Pinpoint the cell where the given text exists, returning its [x, y] midpoint coordinate. 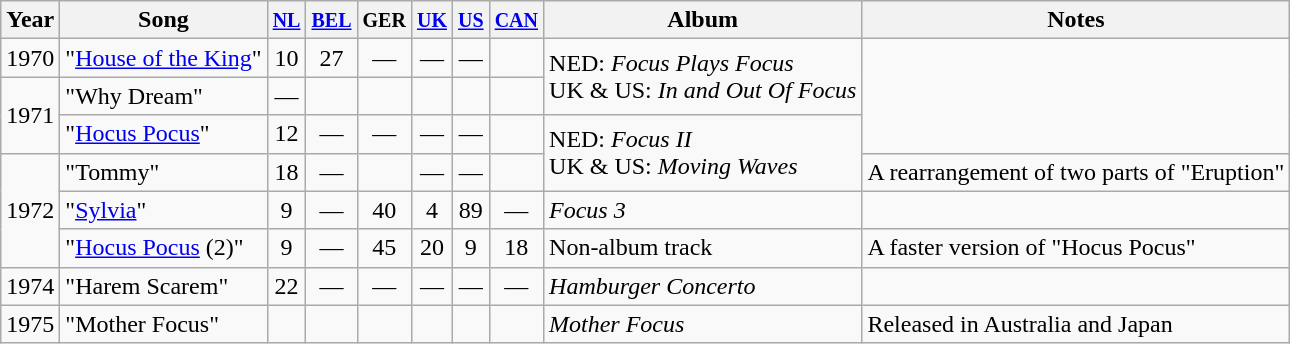
1971 [30, 115]
Year [30, 20]
"Sylvia" [164, 210]
"Harem Scarem" [164, 286]
BEL [332, 20]
Hamburger Concerto [703, 286]
10 [286, 58]
A faster version of "Hocus Pocus" [1076, 248]
Focus 3 [703, 210]
45 [384, 248]
A rearrangement of two parts of "Eruption" [1076, 172]
Mother Focus [703, 324]
1970 [30, 58]
Released in Australia and Japan [1076, 324]
1972 [30, 210]
NED: Focus IIUK & US: Moving Waves [703, 153]
UK [432, 20]
"Why Dream" [164, 96]
Notes [1076, 20]
4 [432, 210]
40 [384, 210]
Album [703, 20]
20 [432, 248]
27 [332, 58]
"Mother Focus" [164, 324]
US [470, 20]
22 [286, 286]
GER [384, 20]
1975 [30, 324]
1974 [30, 286]
NED: Focus Plays FocusUK & US: In and Out Of Focus [703, 77]
"Tommy" [164, 172]
89 [470, 210]
NL [286, 20]
Song [164, 20]
CAN [516, 20]
Non-album track [703, 248]
"Hocus Pocus" [164, 134]
"House of the King" [164, 58]
12 [286, 134]
"Hocus Pocus (2)" [164, 248]
